Return the (x, y) coordinate for the center point of the cell that contains the specified text.  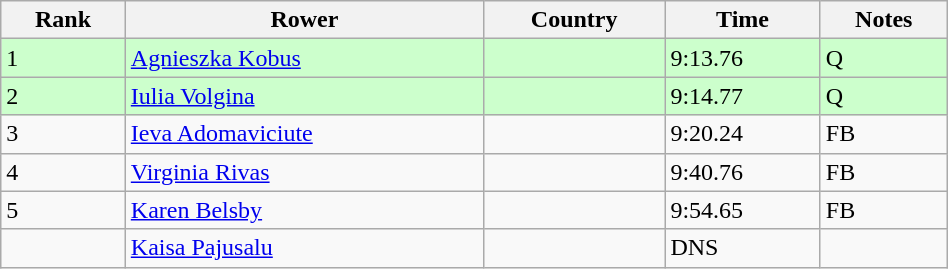
9:14.77 (742, 96)
Karen Belsby (304, 210)
9:54.65 (742, 210)
Virginia Rivas (304, 172)
Kaisa Pajusalu (304, 248)
3 (64, 134)
Iulia Volgina (304, 96)
DNS (742, 248)
Rower (304, 20)
Ieva Adomaviciute (304, 134)
Notes (884, 20)
9:20.24 (742, 134)
9:40.76 (742, 172)
4 (64, 172)
2 (64, 96)
5 (64, 210)
1 (64, 58)
Time (742, 20)
Agnieszka Kobus (304, 58)
9:13.76 (742, 58)
Rank (64, 20)
Country (574, 20)
